Detect which cell encompasses the target text, then output its [X, Y] center coordinate. 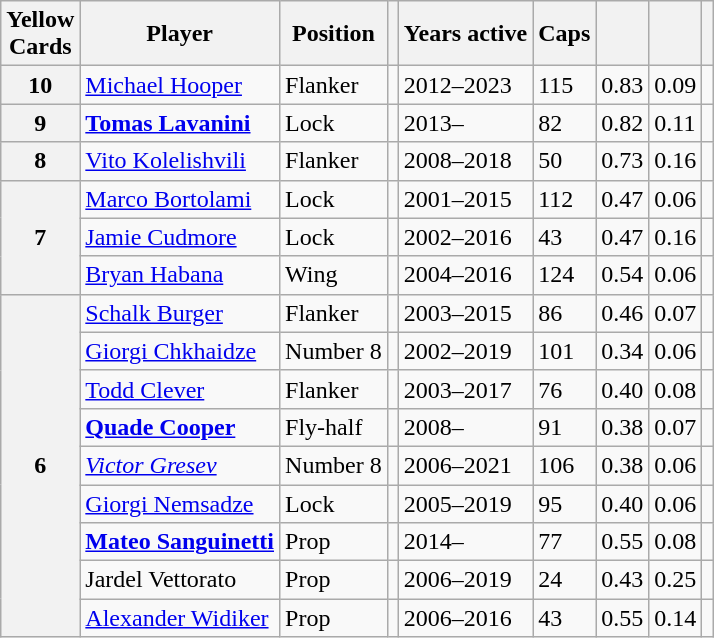
0.11 [676, 123]
Jardel Vettorato [180, 580]
0.09 [676, 85]
Schalk Burger [180, 313]
Victor Gresev [180, 465]
76 [564, 389]
2005–2019 [465, 503]
0.83 [622, 85]
2008–2018 [465, 161]
0.82 [622, 123]
Marco Bortolami [180, 199]
Todd Clever [180, 389]
Alexander Widiker [180, 618]
106 [564, 465]
6 [40, 466]
2002–2019 [465, 351]
Bryan Habana [180, 275]
Giorgi Chkhaidze [180, 351]
95 [564, 503]
82 [564, 123]
Wing [334, 275]
Quade Cooper [180, 427]
0.54 [622, 275]
7 [40, 237]
50 [564, 161]
0.73 [622, 161]
0.14 [676, 618]
Giorgi Nemsadze [180, 503]
Position [334, 34]
Caps [564, 34]
8 [40, 161]
0.34 [622, 351]
2008– [465, 427]
9 [40, 123]
112 [564, 199]
0.43 [622, 580]
115 [564, 85]
2006–2021 [465, 465]
24 [564, 580]
2006–2019 [465, 580]
2004–2016 [465, 275]
124 [564, 275]
2003–2017 [465, 389]
0.25 [676, 580]
2002–2016 [465, 237]
2012–2023 [465, 85]
Jamie Cudmore [180, 237]
Player [180, 34]
Michael Hooper [180, 85]
77 [564, 542]
86 [564, 313]
Years active [465, 34]
2006–2016 [465, 618]
Fly-half [334, 427]
10 [40, 85]
2003–2015 [465, 313]
2013– [465, 123]
Tomas Lavanini [180, 123]
0.46 [622, 313]
YellowCards [40, 34]
2001–2015 [465, 199]
Mateo Sanguinetti [180, 542]
Vito Kolelishvili [180, 161]
101 [564, 351]
2014– [465, 542]
91 [564, 427]
